Search for the cell housing the specified text and yield its [X, Y] center coordinate. 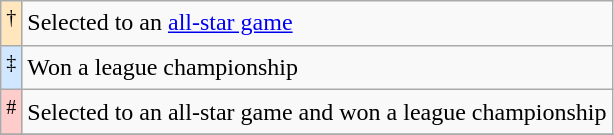
# [12, 112]
† [12, 24]
Selected to an all-star game [317, 24]
‡ [12, 68]
Selected to an all-star game and won a league championship [317, 112]
Won a league championship [317, 68]
